Find where the given text appears and provide that cell's center as (X, Y) coordinate. 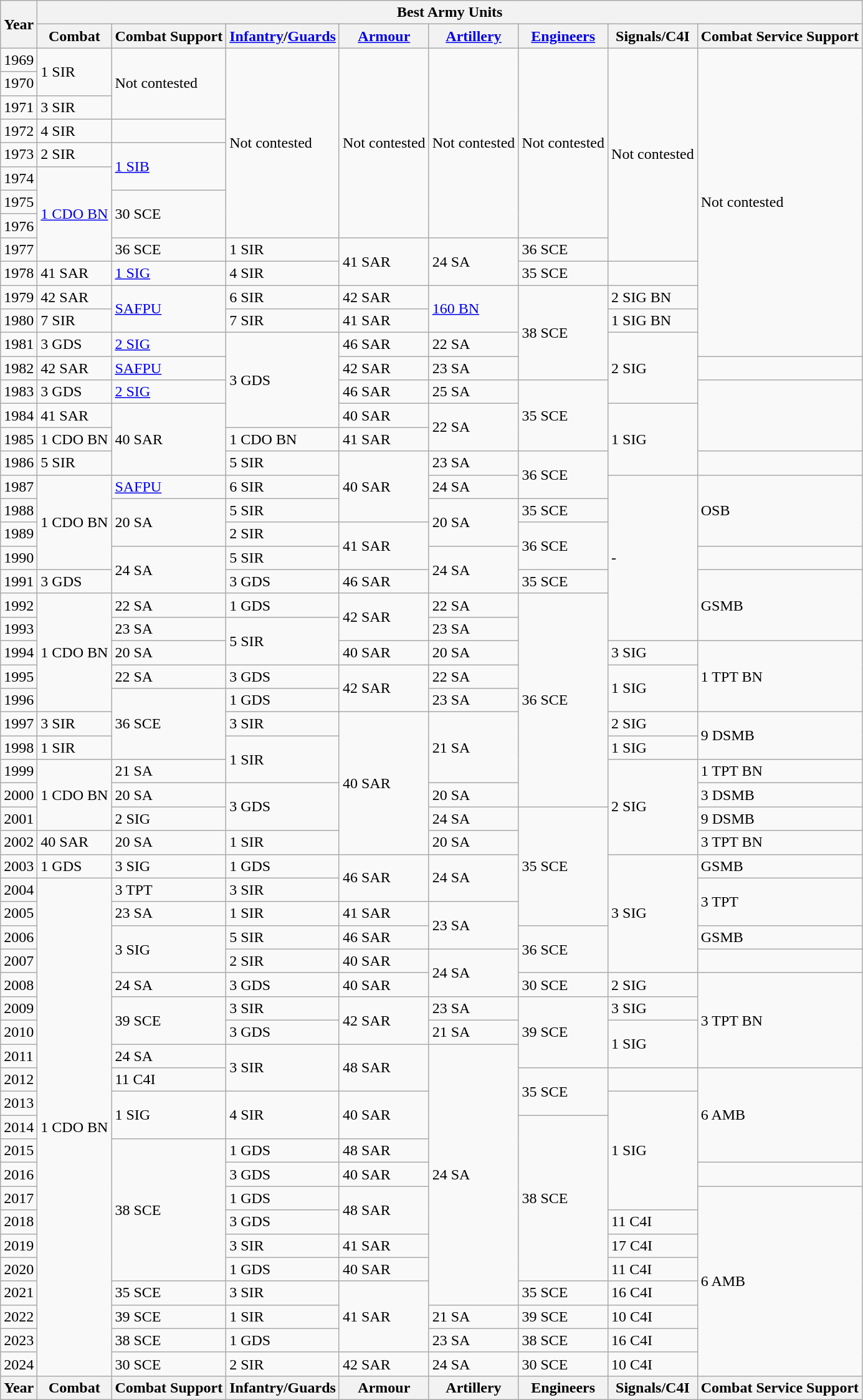
2007 (19, 961)
1998 (19, 748)
2024 (19, 1364)
1985 (19, 439)
2010 (19, 1032)
1 SIB (169, 166)
1969 (19, 60)
1993 (19, 629)
2009 (19, 1008)
1976 (19, 226)
1971 (19, 107)
1977 (19, 249)
1999 (19, 771)
1996 (19, 700)
2022 (19, 1317)
1986 (19, 463)
1981 (19, 345)
1978 (19, 273)
2011 (19, 1056)
1990 (19, 558)
2003 (19, 866)
2013 (19, 1103)
25 SA (474, 392)
1997 (19, 724)
2014 (19, 1127)
2023 (19, 1340)
2006 (19, 937)
2018 (19, 1222)
- (653, 558)
2002 (19, 842)
1 SIG BN (653, 321)
1972 (19, 131)
1991 (19, 581)
1970 (19, 83)
2004 (19, 890)
2005 (19, 913)
2008 (19, 984)
1982 (19, 368)
1979 (19, 297)
1992 (19, 605)
1994 (19, 652)
1975 (19, 202)
1988 (19, 510)
2012 (19, 1080)
1995 (19, 676)
1984 (19, 416)
1980 (19, 321)
17 C4I (653, 1245)
2017 (19, 1198)
2 SIG BN (653, 297)
1989 (19, 534)
2021 (19, 1293)
1987 (19, 487)
1983 (19, 392)
2019 (19, 1245)
2001 (19, 819)
2000 (19, 795)
160 BN (474, 309)
OSB (780, 510)
2020 (19, 1269)
2015 (19, 1151)
Best Army Units (450, 12)
1974 (19, 178)
1973 (19, 155)
2016 (19, 1174)
3 DSMB (780, 795)
